Search for the cell housing the specified text and yield its [X, Y] center coordinate. 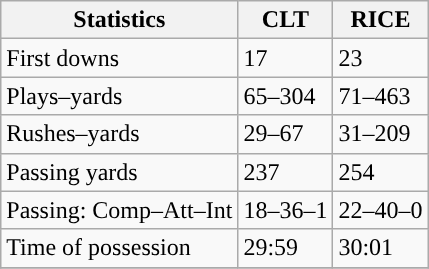
30:01 [380, 248]
29:59 [286, 248]
17 [286, 58]
31–209 [380, 134]
237 [286, 172]
71–463 [380, 96]
22–40–0 [380, 210]
Statistics [120, 20]
18–36–1 [286, 210]
First downs [120, 58]
Passing: Comp–Att–Int [120, 210]
RICE [380, 20]
Passing yards [120, 172]
23 [380, 58]
Time of possession [120, 248]
Plays–yards [120, 96]
254 [380, 172]
CLT [286, 20]
65–304 [286, 96]
Rushes–yards [120, 134]
29–67 [286, 134]
